For the text-containing cell, return its midpoint in (X, Y) coordinate format. 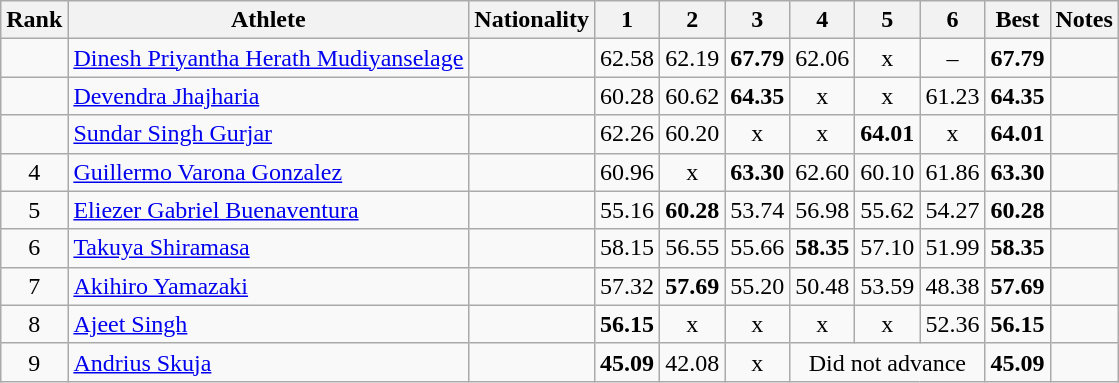
58.15 (628, 248)
Rank (34, 20)
50.48 (822, 286)
Eliezer Gabriel Buenaventura (268, 210)
55.66 (758, 248)
61.23 (952, 96)
62.26 (628, 134)
54.27 (952, 210)
62.19 (692, 58)
51.99 (952, 248)
48.38 (952, 286)
9 (34, 362)
8 (34, 324)
Devendra Jhajharia (268, 96)
2 (692, 20)
57.10 (888, 248)
Takuya Shiramasa (268, 248)
3 (758, 20)
56.55 (692, 248)
Best (1018, 20)
60.20 (692, 134)
Akihiro Yamazaki (268, 286)
42.08 (692, 362)
– (952, 58)
Andrius Skuja (268, 362)
52.36 (952, 324)
Athlete (268, 20)
55.16 (628, 210)
Notes (1084, 20)
62.60 (822, 172)
55.62 (888, 210)
Sundar Singh Gurjar (268, 134)
57.32 (628, 286)
62.58 (628, 58)
60.96 (628, 172)
1 (628, 20)
53.59 (888, 286)
55.20 (758, 286)
61.86 (952, 172)
Guillermo Varona Gonzalez (268, 172)
Dinesh Priyantha Herath Mudiyanselage (268, 58)
53.74 (758, 210)
Nationality (532, 20)
62.06 (822, 58)
7 (34, 286)
Ajeet Singh (268, 324)
60.62 (692, 96)
56.98 (822, 210)
60.10 (888, 172)
Did not advance (888, 362)
